Return the (X, Y) coordinate for the center point of the cell that contains the specified text.  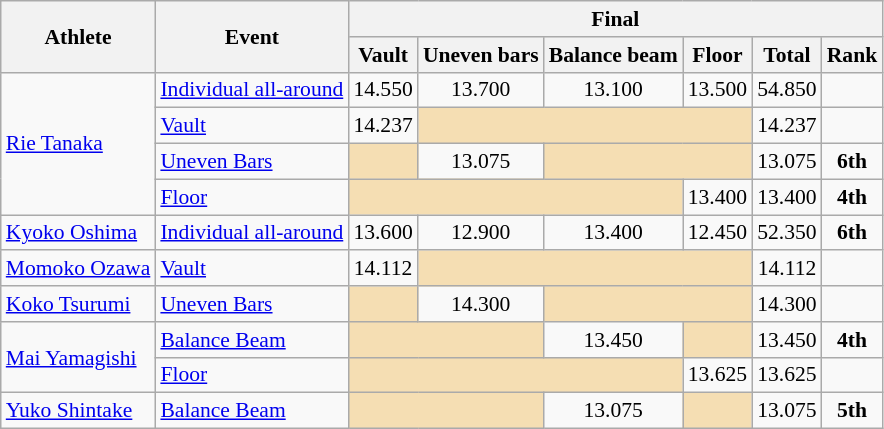
Final (615, 19)
54.850 (786, 90)
13.100 (614, 90)
14.550 (382, 90)
13.600 (382, 233)
52.350 (786, 233)
12.450 (718, 233)
Balance beam (614, 55)
Rank (852, 55)
13.700 (481, 90)
Uneven bars (481, 55)
Athlete (78, 36)
Rie Tanaka (78, 143)
12.900 (481, 233)
Total (786, 55)
5th (852, 411)
Momoko Ozawa (78, 269)
13.500 (718, 90)
Event (252, 36)
Yuko Shintake (78, 411)
Koko Tsurumi (78, 304)
Mai Yamagishi (78, 358)
Kyoko Oshima (78, 233)
